Search for the cell housing the specified text and yield its (x, y) center coordinate. 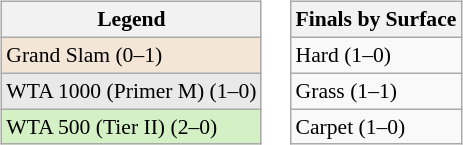
Finals by Surface (376, 20)
Grass (1–1) (376, 91)
WTA 500 (Tier II) (2–0) (131, 127)
Hard (1–0) (376, 55)
WTA 1000 (Primer M) (1–0) (131, 91)
Carpet (1–0) (376, 127)
Legend (131, 20)
Grand Slam (0–1) (131, 55)
